Locate the cell with the specified text and output its [x, y] center coordinate. 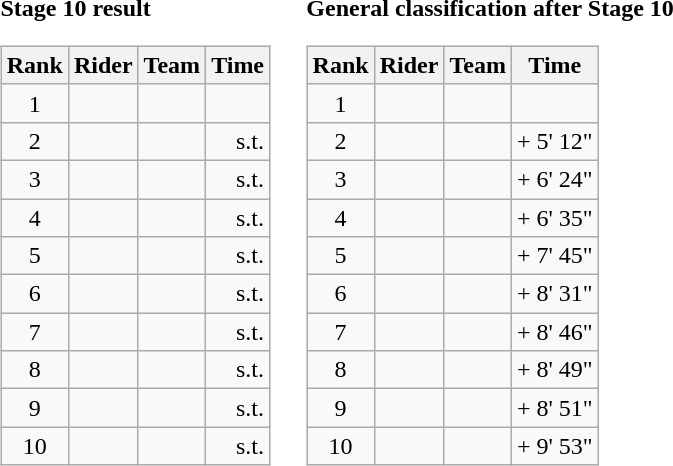
+ 9' 53" [554, 446]
+ 5' 12" [554, 141]
+ 8' 49" [554, 370]
+ 8' 51" [554, 408]
+ 8' 31" [554, 294]
+ 7' 45" [554, 256]
+ 6' 35" [554, 217]
+ 8' 46" [554, 332]
+ 6' 24" [554, 179]
